Identify which cell holds the provided text, then report its (X, Y) central coordinate. 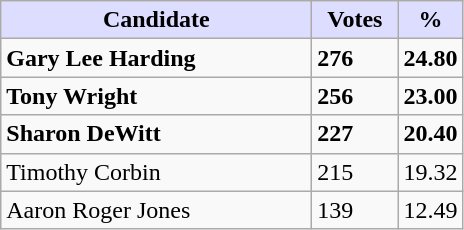
139 (355, 210)
% (430, 20)
Gary Lee Harding (156, 58)
227 (355, 134)
215 (355, 172)
Aaron Roger Jones (156, 210)
256 (355, 96)
Sharon DeWitt (156, 134)
20.40 (430, 134)
Votes (355, 20)
12.49 (430, 210)
23.00 (430, 96)
19.32 (430, 172)
Candidate (156, 20)
276 (355, 58)
Tony Wright (156, 96)
24.80 (430, 58)
Timothy Corbin (156, 172)
